Provide the (x, y) coordinate of the cell's center where the given text is located.  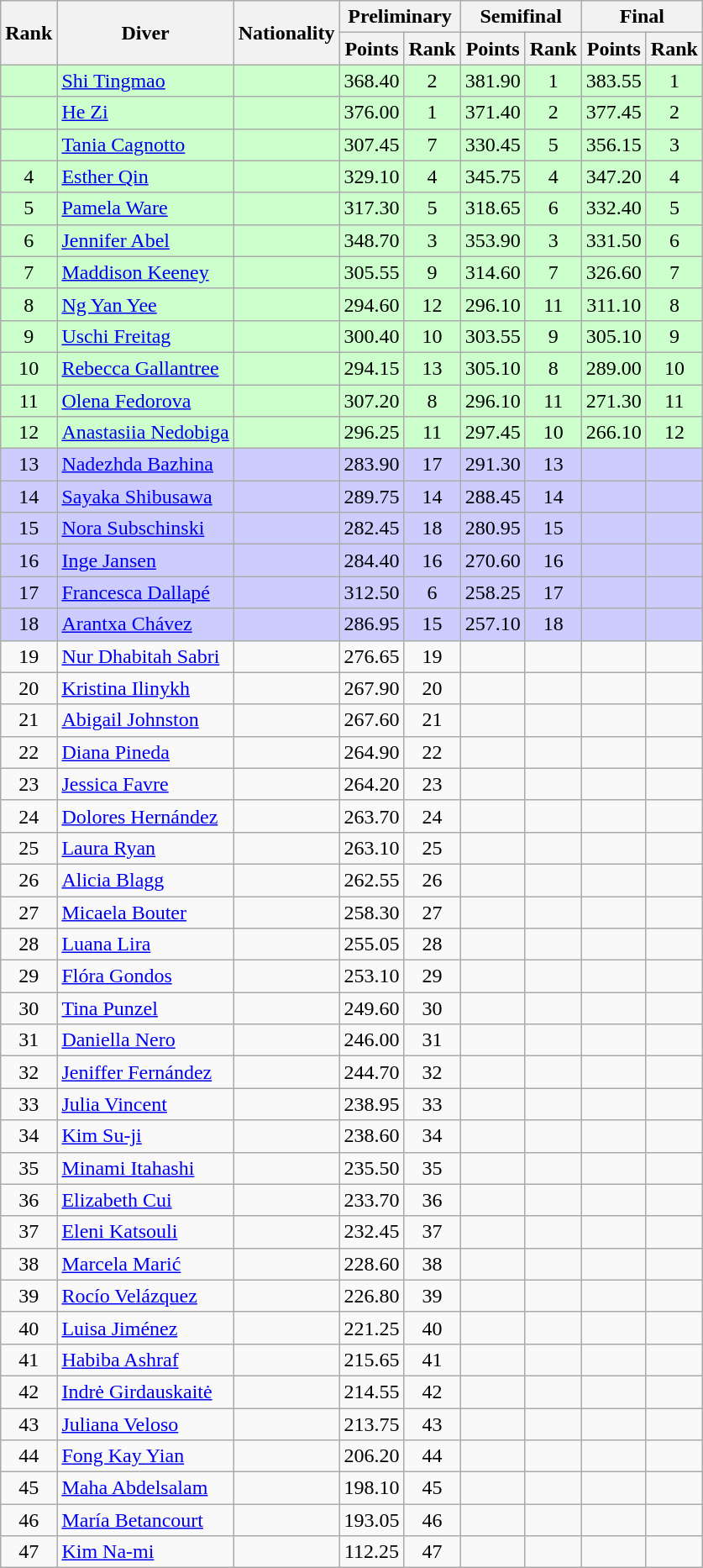
Jessica Favre (145, 784)
329.10 (371, 176)
267.90 (371, 688)
214.55 (371, 1392)
Preliminary (400, 17)
Francesca Dallapé (145, 592)
345.75 (492, 176)
307.45 (371, 145)
Arantxa Chávez (145, 624)
246.00 (371, 1040)
Maddison Keeney (145, 272)
282.45 (371, 529)
303.55 (492, 336)
383.55 (613, 81)
314.60 (492, 272)
348.70 (371, 240)
289.00 (613, 368)
Final (642, 17)
Elizabeth Cui (145, 1200)
Julia Vincent (145, 1104)
238.95 (371, 1104)
Eleni Katsouli (145, 1232)
Jeniffer Fernández (145, 1072)
Sayaka Shibusawa (145, 497)
238.60 (371, 1136)
371.40 (492, 113)
257.10 (492, 624)
276.65 (371, 656)
253.10 (371, 976)
356.15 (613, 145)
331.50 (613, 240)
330.45 (492, 145)
233.70 (371, 1200)
Dolores Hernández (145, 816)
Indrė Girdauskaitė (145, 1392)
Anastasiia Nedobiga (145, 433)
262.55 (371, 880)
296.25 (371, 433)
263.10 (371, 848)
271.30 (613, 401)
198.10 (371, 1488)
Abigail Johnston (145, 720)
258.30 (371, 912)
305.55 (371, 272)
Habiba Ashraf (145, 1360)
300.40 (371, 336)
Uschi Freitag (145, 336)
368.40 (371, 81)
Diver (145, 33)
289.75 (371, 497)
Esther Qin (145, 176)
Kim Su-ji (145, 1136)
Alicia Blagg (145, 880)
He Zi (145, 113)
Jennifer Abel (145, 240)
291.30 (492, 465)
Luana Lira (145, 944)
Semifinal (521, 17)
Laura Ryan (145, 848)
Nora Subschinski (145, 529)
267.60 (371, 720)
266.10 (613, 433)
311.10 (613, 304)
318.65 (492, 208)
Ng Yan Yee (145, 304)
264.20 (371, 784)
Shi Tingmao (145, 81)
Fong Kay Yian (145, 1456)
Daniella Nero (145, 1040)
255.05 (371, 944)
Nadezhda Bazhina (145, 465)
258.25 (492, 592)
264.90 (371, 752)
297.45 (492, 433)
Rebecca Gallantree (145, 368)
María Betancourt (145, 1520)
Nur Dhabitah Sabri (145, 656)
284.40 (371, 560)
283.90 (371, 465)
249.60 (371, 1008)
Nationality (286, 33)
280.95 (492, 529)
332.40 (613, 208)
Kristina Ilinykh (145, 688)
228.60 (371, 1264)
Juliana Veloso (145, 1424)
263.70 (371, 816)
215.65 (371, 1360)
221.25 (371, 1328)
347.20 (613, 176)
Tania Cagnotto (145, 145)
112.25 (371, 1552)
286.95 (371, 624)
326.60 (613, 272)
Kim Na-mi (145, 1552)
Marcela Marić (145, 1264)
Rocío Velázquez (145, 1296)
353.90 (492, 240)
235.50 (371, 1168)
226.80 (371, 1296)
244.70 (371, 1072)
Flóra Gondos (145, 976)
Tina Punzel (145, 1008)
Inge Jansen (145, 560)
Pamela Ware (145, 208)
193.05 (371, 1520)
376.00 (371, 113)
294.60 (371, 304)
288.45 (492, 497)
Maha Abdelsalam (145, 1488)
381.90 (492, 81)
294.15 (371, 368)
Micaela Bouter (145, 912)
312.50 (371, 592)
Luisa Jiménez (145, 1328)
213.75 (371, 1424)
Diana Pineda (145, 752)
206.20 (371, 1456)
270.60 (492, 560)
Olena Fedorova (145, 401)
377.45 (613, 113)
Minami Itahashi (145, 1168)
232.45 (371, 1232)
317.30 (371, 208)
307.20 (371, 401)
